Scan for the cell matching the given text and deliver its [x, y] coordinate at center. 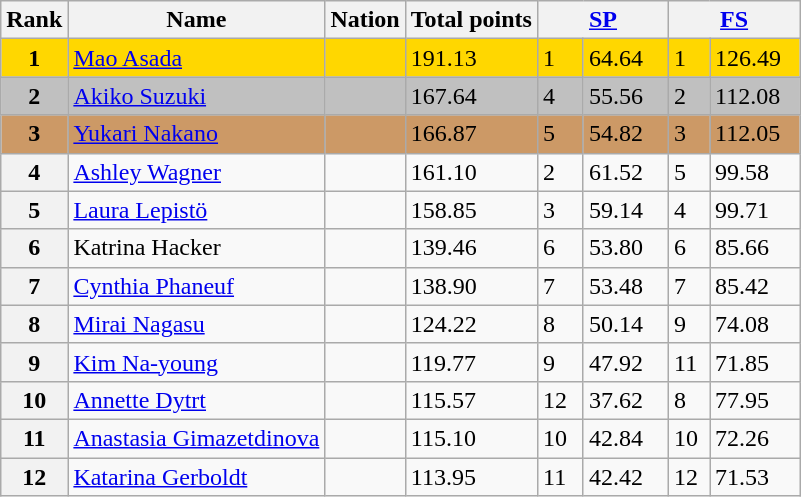
Name [196, 20]
Nation [365, 20]
47.92 [626, 362]
Yukari Nakano [196, 134]
42.84 [626, 438]
59.14 [626, 210]
55.56 [626, 96]
115.57 [471, 400]
50.14 [626, 324]
42.42 [626, 477]
126.49 [755, 58]
37.62 [626, 400]
72.26 [755, 438]
115.10 [471, 438]
54.82 [626, 134]
Mao Asada [196, 58]
138.90 [471, 286]
85.42 [755, 286]
158.85 [471, 210]
Mirai Nagasu [196, 324]
Cynthia Phaneuf [196, 286]
99.58 [755, 172]
161.10 [471, 172]
53.80 [626, 248]
74.08 [755, 324]
99.71 [755, 210]
Total points [471, 20]
Laura Lepistö [196, 210]
112.08 [755, 96]
Rank [34, 20]
Anastasia Gimazetdinova [196, 438]
191.13 [471, 58]
Akiko Suzuki [196, 96]
167.64 [471, 96]
FS [734, 20]
Katrina Hacker [196, 248]
77.95 [755, 400]
71.53 [755, 477]
53.48 [626, 286]
124.22 [471, 324]
SP [602, 20]
166.87 [471, 134]
119.77 [471, 362]
61.52 [626, 172]
112.05 [755, 134]
Kim Na-young [196, 362]
139.46 [471, 248]
85.66 [755, 248]
71.85 [755, 362]
Annette Dytrt [196, 400]
Ashley Wagner [196, 172]
Katarina Gerboldt [196, 477]
113.95 [471, 477]
64.64 [626, 58]
